For the text-containing cell, return its midpoint in (X, Y) coordinate format. 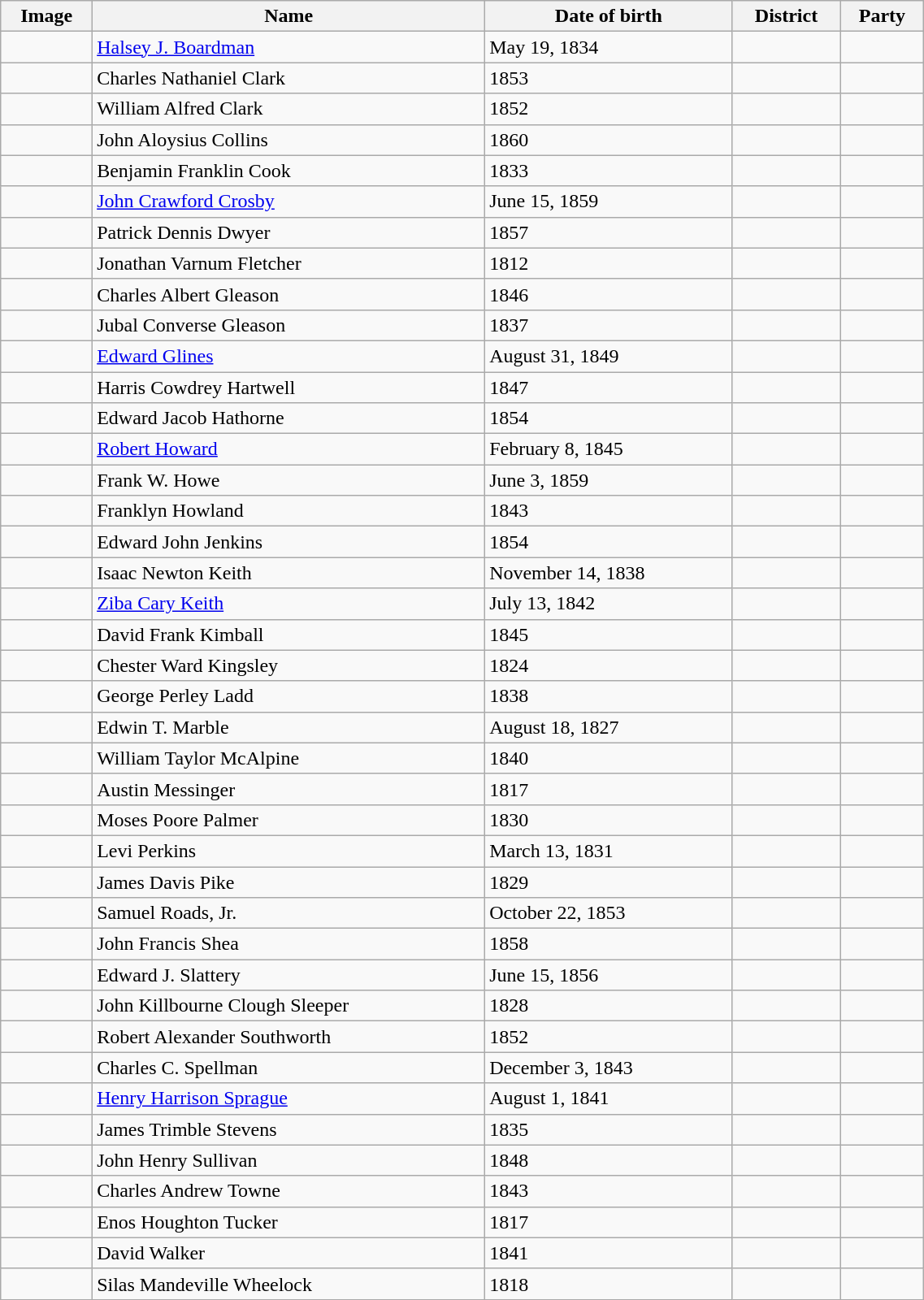
March 13, 1831 (609, 851)
Jonathan Varnum Fletcher (289, 263)
Levi Perkins (289, 851)
Enos Houghton Tucker (289, 1222)
Name (289, 16)
1841 (609, 1253)
Image (47, 16)
John Francis Shea (289, 944)
John Aloysius Collins (289, 140)
Silas Mandeville Wheelock (289, 1284)
Jubal Converse Gleason (289, 325)
Isaac Newton Keith (289, 573)
1824 (609, 665)
Edward J. Slattery (289, 975)
Chester Ward Kingsley (289, 665)
Halsey J. Boardman (289, 47)
1847 (609, 388)
1840 (609, 758)
October 22, 1853 (609, 913)
Ziba Cary Keith (289, 604)
June 15, 1856 (609, 975)
Patrick Dennis Dwyer (289, 232)
John Henry Sullivan (289, 1160)
District (787, 16)
Franklyn Howland (289, 511)
December 3, 1843 (609, 1068)
August 1, 1841 (609, 1098)
William Alfred Clark (289, 109)
June 3, 1859 (609, 480)
James Davis Pike (289, 882)
1848 (609, 1160)
1858 (609, 944)
David Frank Kimball (289, 635)
Benjamin Franklin Cook (289, 171)
Charles Andrew Towne (289, 1191)
George Perley Ladd (289, 696)
William Taylor McAlpine (289, 758)
Henry Harrison Sprague (289, 1098)
1860 (609, 140)
August 18, 1827 (609, 727)
Date of birth (609, 16)
1846 (609, 294)
Edwin T. Marble (289, 727)
1853 (609, 78)
Moses Poore Palmer (289, 820)
August 31, 1849 (609, 356)
1835 (609, 1129)
1838 (609, 696)
May 19, 1834 (609, 47)
1837 (609, 325)
Edward Glines (289, 356)
Robert Alexander Southworth (289, 1037)
Harris Cowdrey Hartwell (289, 388)
1833 (609, 171)
Charles Nathaniel Clark (289, 78)
Edward Jacob Hathorne (289, 418)
Edward John Jenkins (289, 542)
John Crawford Crosby (289, 201)
Austin Messinger (289, 789)
John Killbourne Clough Sleeper (289, 1006)
1828 (609, 1006)
1829 (609, 882)
David Walker (289, 1253)
February 8, 1845 (609, 449)
November 14, 1838 (609, 573)
1830 (609, 820)
1845 (609, 635)
1857 (609, 232)
James Trimble Stevens (289, 1129)
Robert Howard (289, 449)
July 13, 1842 (609, 604)
Party (883, 16)
Charles C. Spellman (289, 1068)
Samuel Roads, Jr. (289, 913)
Frank W. Howe (289, 480)
Charles Albert Gleason (289, 294)
June 15, 1859 (609, 201)
1812 (609, 263)
1818 (609, 1284)
